Return (x, y) of the center of cell containing provided text 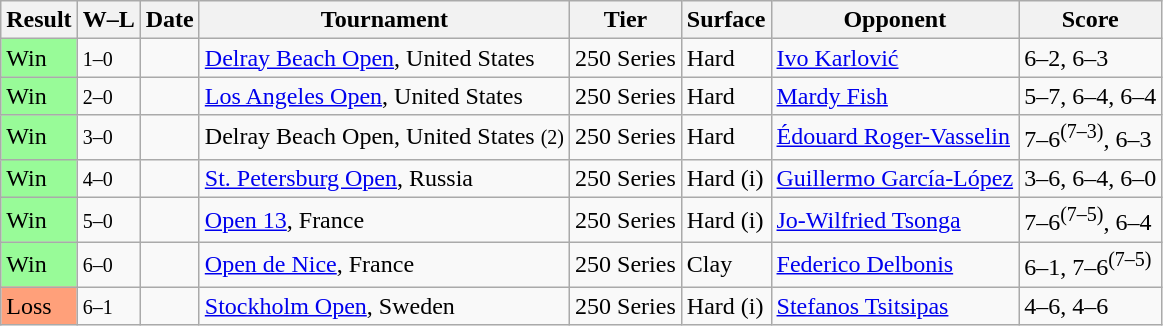
6–1, 7–6(7–5) (1090, 264)
Mardy Fish (895, 96)
4–6, 4–6 (1090, 306)
Tier (626, 20)
3–6, 6–4, 6–0 (1090, 178)
7–6(7–5), 6–4 (1090, 220)
Édouard Roger-Vasselin (895, 138)
Federico Delbonis (895, 264)
Score (1090, 20)
5–7, 6–4, 6–4 (1090, 96)
Ivo Karlović (895, 58)
Clay (726, 264)
6–2, 6–3 (1090, 58)
2–0 (108, 96)
Jo-Wilfried Tsonga (895, 220)
Open de Nice, France (384, 264)
St. Petersburg Open, Russia (384, 178)
Opponent (895, 20)
Open 13, France (384, 220)
W–L (108, 20)
5–0 (108, 220)
Los Angeles Open, United States (384, 96)
Delray Beach Open, United States (384, 58)
Guillermo García-López (895, 178)
Stockholm Open, Sweden (384, 306)
3–0 (108, 138)
Surface (726, 20)
Tournament (384, 20)
Delray Beach Open, United States (2) (384, 138)
6–1 (108, 306)
Date (170, 20)
Result (39, 20)
7–6(7–3), 6–3 (1090, 138)
Stefanos Tsitsipas (895, 306)
6–0 (108, 264)
4–0 (108, 178)
1–0 (108, 58)
Loss (39, 306)
